Return (x, y) of the center of cell containing provided text 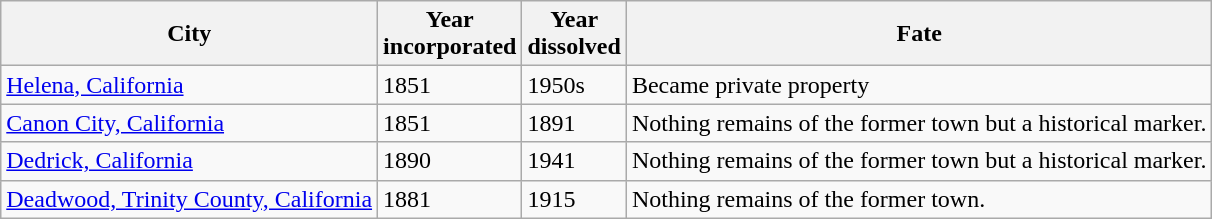
1891 (574, 123)
City (190, 34)
1915 (574, 199)
Became private property (919, 85)
1881 (450, 199)
Yearincorporated (450, 34)
1890 (450, 161)
Dedrick, California (190, 161)
1941 (574, 161)
Yeardissolved (574, 34)
Canon City, California (190, 123)
Nothing remains of the former town. (919, 199)
1950s (574, 85)
Deadwood, Trinity County, California (190, 199)
Helena, California (190, 85)
Fate (919, 34)
